Scan for the cell matching the given text and deliver its (X, Y) coordinate at center. 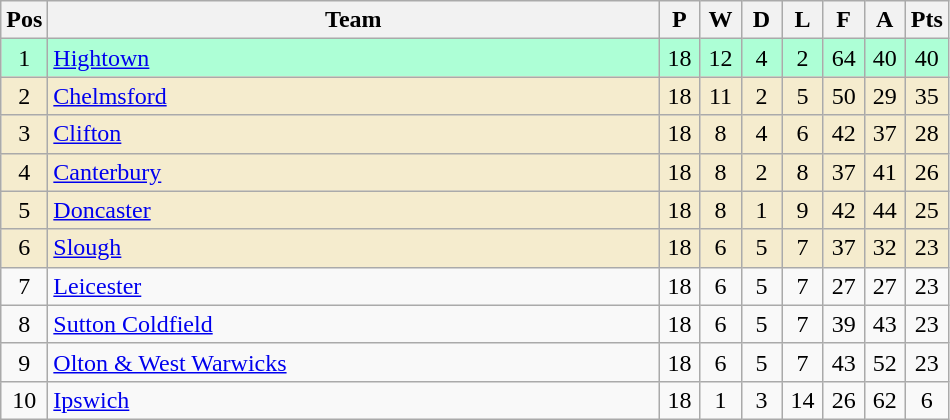
W (720, 20)
41 (884, 172)
Pos (24, 20)
Slough (354, 248)
Chelmsford (354, 96)
Leicester (354, 286)
Hightown (354, 58)
A (884, 20)
52 (884, 362)
44 (884, 210)
62 (884, 400)
64 (844, 58)
L (802, 20)
Canterbury (354, 172)
Ipswich (354, 400)
35 (926, 96)
Team (354, 20)
D (762, 20)
32 (884, 248)
39 (844, 324)
10 (24, 400)
50 (844, 96)
28 (926, 134)
29 (884, 96)
P (680, 20)
F (844, 20)
11 (720, 96)
Pts (926, 20)
Doncaster (354, 210)
25 (926, 210)
Sutton Coldfield (354, 324)
Clifton (354, 134)
Olton & West Warwicks (354, 362)
12 (720, 58)
14 (802, 400)
